Search for the cell housing the specified text and yield its (X, Y) center coordinate. 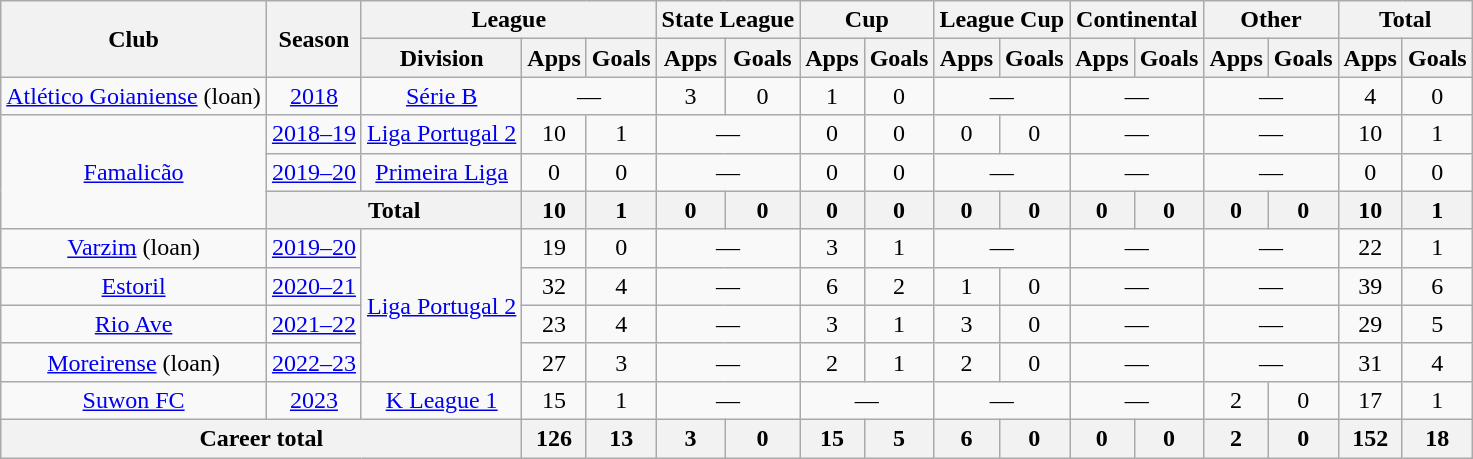
19 (554, 248)
Division (441, 58)
2018 (314, 96)
13 (621, 438)
32 (554, 286)
K League 1 (441, 400)
Cup (867, 20)
17 (1370, 400)
2021–22 (314, 324)
2018–19 (314, 134)
Season (314, 39)
29 (1370, 324)
126 (554, 438)
League Cup (1002, 20)
2020–21 (314, 286)
Continental (1137, 20)
Atlético Goianiense (loan) (134, 96)
23 (554, 324)
Famalicão (134, 172)
Primeira Liga (441, 172)
League (508, 20)
State League (728, 20)
39 (1370, 286)
Other (1271, 20)
27 (554, 362)
Estoril (134, 286)
Varzim (loan) (134, 248)
Série B (441, 96)
31 (1370, 362)
18 (1437, 438)
2022–23 (314, 362)
Suwon FC (134, 400)
2023 (314, 400)
22 (1370, 248)
Rio Ave (134, 324)
Career total (262, 438)
152 (1370, 438)
Moreirense (loan) (134, 362)
Club (134, 39)
